From the cell containing the given text, extract its center point as [x, y] coordinate. 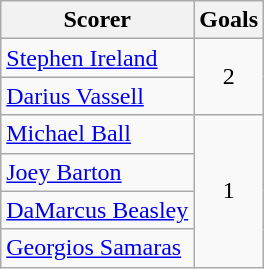
Georgios Samaras [98, 248]
Scorer [98, 20]
Joey Barton [98, 172]
DaMarcus Beasley [98, 210]
2 [229, 77]
Goals [229, 20]
1 [229, 191]
Darius Vassell [98, 96]
Michael Ball [98, 134]
Stephen Ireland [98, 58]
